Extract the (X, Y) coordinate from the center of the cell holding the provided text.  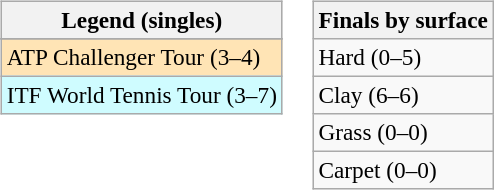
Finals by surface (403, 20)
Legend (singles) (142, 20)
Clay (6–6) (403, 95)
Hard (0–5) (403, 57)
ITF World Tennis Tour (3–7) (142, 95)
Carpet (0–0) (403, 171)
Grass (0–0) (403, 133)
ATP Challenger Tour (3–4) (142, 57)
